Pinpoint the cell where the given text exists, returning its (X, Y) midpoint coordinate. 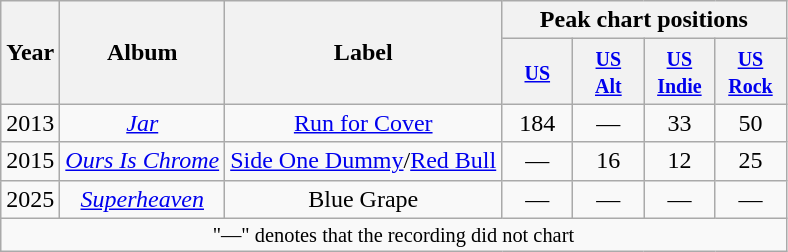
50 (750, 123)
Side One Dummy/Red Bull (364, 161)
USAlt (608, 72)
Album (142, 52)
Superheaven (142, 199)
184 (538, 123)
2015 (30, 161)
"—" denotes that the recording did not chart (394, 235)
2013 (30, 123)
US (538, 72)
Run for Cover (364, 123)
12 (680, 161)
Blue Grape (364, 199)
Ours Is Chrome (142, 161)
33 (680, 123)
Jar (142, 123)
2025 (30, 199)
US Rock (750, 72)
US Indie (680, 72)
Peak chart positions (644, 20)
Label (364, 52)
16 (608, 161)
Year (30, 52)
25 (750, 161)
